For the text-containing cell, return its midpoint in [x, y] coordinate format. 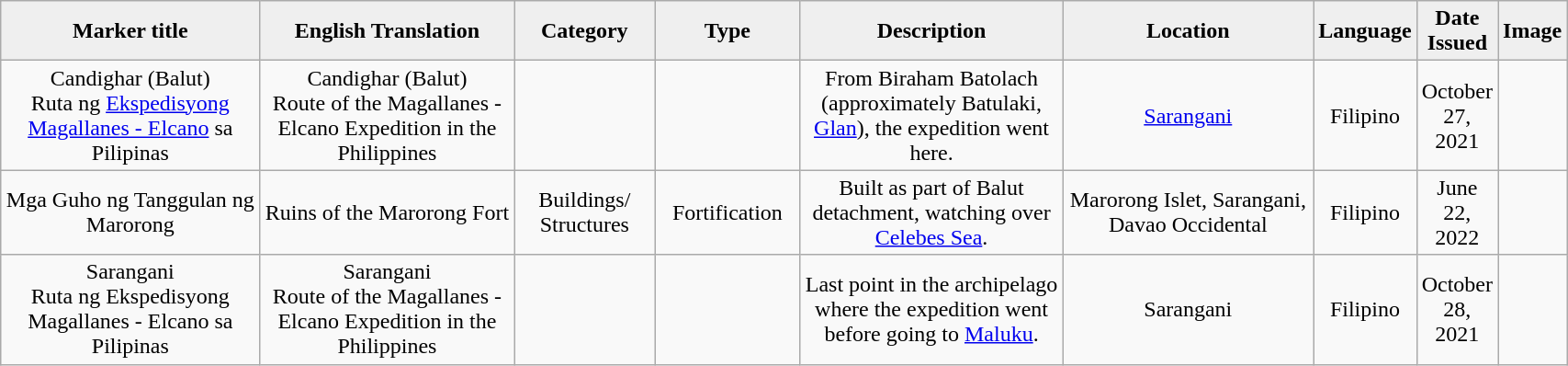
October 28, 2021 [1457, 309]
Location [1189, 31]
SaranganiRuta ng Ekspedisyong Magallanes - Elcano sa Pilipinas [130, 309]
Image [1532, 31]
Language [1365, 31]
Description [931, 31]
English Translation [388, 31]
Category [584, 31]
Buildings/ Structures [584, 212]
October 27, 2021 [1457, 116]
SaranganiRoute of the Magallanes - Elcano Expedition in the Philippines [388, 309]
Candighar (Balut)Route of the Magallanes - Elcano Expedition in the Philippines [388, 116]
Candighar (Balut)Ruta ng Ekspedisyong Magallanes - Elcano sa Pilipinas [130, 116]
Marorong Islet, Sarangani, Davao Occidental [1189, 212]
Date Issued [1457, 31]
Mga Guho ng Tanggulan ng Marorong [130, 212]
Type [728, 31]
Fortification [728, 212]
Last point in the archipelago where the expedition went before going to Maluku. [931, 309]
From Biraham Batolach (approximately Batulaki, Glan), the expedition went here. [931, 116]
June 22, 2022 [1457, 212]
Ruins of the Marorong Fort [388, 212]
Built as part of Balut detachment, watching over Celebes Sea. [931, 212]
Marker title [130, 31]
